Search for the cell housing the specified text and yield its (x, y) center coordinate. 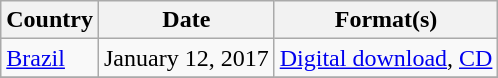
Country (50, 20)
Digital download, CD (386, 58)
Brazil (50, 58)
January 12, 2017 (186, 58)
Date (186, 20)
Format(s) (386, 20)
